Locate the cell with the specified text and output its (X, Y) center coordinate. 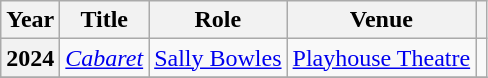
Title (104, 20)
Sally Bowles (218, 58)
Playhouse Theatre (382, 58)
Cabaret (104, 58)
Year (30, 20)
2024 (30, 58)
Role (218, 20)
Venue (382, 20)
